Scan for the cell matching the given text and deliver its (x, y) coordinate at center. 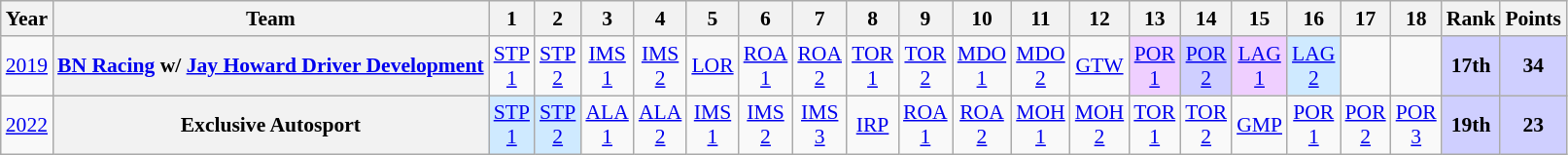
Points (1533, 19)
Year (27, 19)
MDO1 (982, 66)
IMS3 (819, 125)
23 (1533, 125)
7 (819, 19)
Exclusive Autosport (270, 125)
2019 (27, 66)
17 (1366, 19)
18 (1416, 19)
2 (558, 19)
5 (712, 19)
13 (1155, 19)
3 (607, 19)
14 (1205, 19)
IRP (873, 125)
BN Racing w/ Jay Howard Driver Development (270, 66)
2022 (27, 125)
12 (1100, 19)
19th (1472, 125)
4 (660, 19)
LAG2 (1313, 66)
POR3 (1416, 125)
Team (270, 19)
ALA2 (660, 125)
LOR (712, 66)
LAG1 (1260, 66)
8 (873, 19)
GMP (1260, 125)
MDO2 (1040, 66)
6 (766, 19)
15 (1260, 19)
34 (1533, 66)
Rank (1472, 19)
1 (511, 19)
ALA1 (607, 125)
9 (925, 19)
MOH1 (1040, 125)
10 (982, 19)
16 (1313, 19)
11 (1040, 19)
GTW (1100, 66)
17th (1472, 66)
MOH2 (1100, 125)
